Locate the cell with the specified text and output its [X, Y] center coordinate. 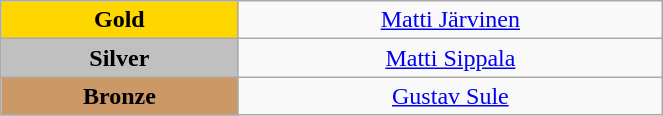
Gold [120, 20]
Matti Sippala [450, 58]
Gustav Sule [450, 96]
Silver [120, 58]
Matti Järvinen [450, 20]
Bronze [120, 96]
